Extract the (X, Y) coordinate from the center of the cell holding the provided text.  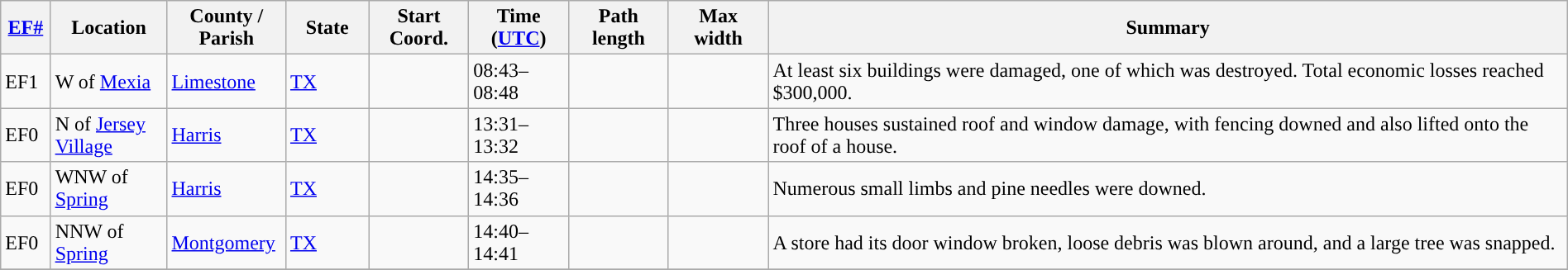
WNW of Spring (109, 188)
W of Mexia (109, 81)
Path length (619, 28)
N of Jersey Village (109, 135)
NNW of Spring (109, 243)
Start Coord. (418, 28)
Montgomery (227, 243)
Summary (1168, 28)
Max width (718, 28)
08:43–08:48 (519, 81)
14:35–14:36 (519, 188)
A store had its door window broken, loose debris was blown around, and a large tree was snapped. (1168, 243)
13:31–13:32 (519, 135)
Three houses sustained roof and window damage, with fencing downed and also lifted onto the roof of a house. (1168, 135)
Location (109, 28)
Numerous small limbs and pine needles were downed. (1168, 188)
County / Parish (227, 28)
Time (UTC) (519, 28)
State (327, 28)
Limestone (227, 81)
At least six buildings were damaged, one of which was destroyed. Total economic losses reached $300,000. (1168, 81)
14:40–14:41 (519, 243)
EF1 (26, 81)
EF# (26, 28)
